Return (x, y) of the center of cell containing provided text 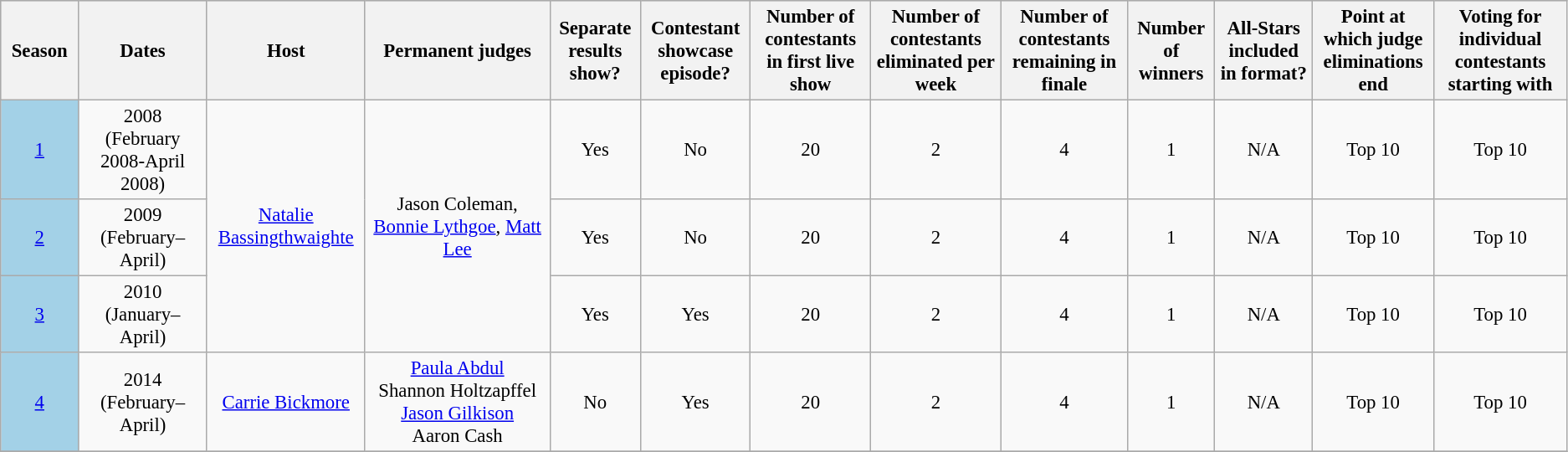
All-Stars included in format? (1263, 50)
Contestant showcase episode? (695, 50)
Carrie Bickmore (286, 402)
Number of contestants eliminated per week (935, 50)
Separate results show? (595, 50)
Natalie Bassingthwaighte (286, 227)
Number of winners (1171, 50)
3 (40, 315)
Host (286, 50)
Paula AbdulShannon HoltzapffelJason GilkisonAaron Cash (457, 402)
Point at which judge eliminations end (1374, 50)
2008 (February 2008-April 2008) (143, 151)
Number of contestants in first live show (810, 50)
2014 (February–April) (143, 402)
Jason Coleman, Bonnie Lythgoe, Matt Lee (457, 227)
Voting for individual contestants starting with (1501, 50)
2009 (February–April) (143, 238)
Number of contestants remaining in finale (1064, 50)
Dates (143, 50)
2010 (January–April) (143, 315)
Permanent judges (457, 50)
Season (40, 50)
